Find where the given text appears and provide that cell's center as [X, Y] coordinate. 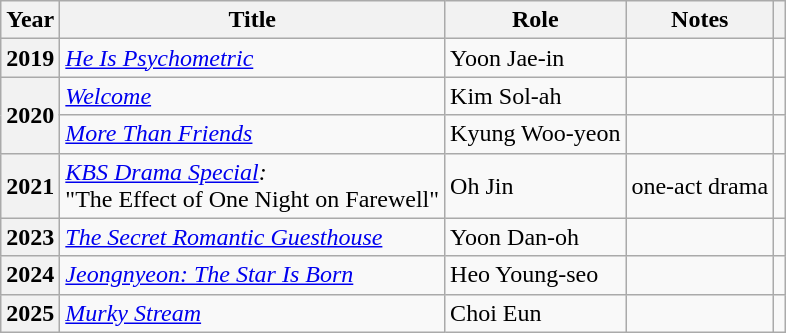
Kyung Woo-yeon [536, 134]
Kim Sol-ah [536, 96]
Title [252, 20]
2023 [30, 237]
More Than Friends [252, 134]
2025 [30, 313]
Year [30, 20]
one-act drama [700, 186]
Welcome [252, 96]
2021 [30, 186]
Role [536, 20]
Notes [700, 20]
Yoon Dan-oh [536, 237]
2019 [30, 58]
Murky Stream [252, 313]
KBS Drama Special:"The Effect of One Night on Farewell" [252, 186]
He Is Psychometric [252, 58]
Oh Jin [536, 186]
2020 [30, 115]
2024 [30, 275]
The Secret Romantic Guesthouse [252, 237]
Choi Eun [536, 313]
Yoon Jae-in [536, 58]
Jeongnyeon: The Star Is Born [252, 275]
Heo Young-seo [536, 275]
